For the text-containing cell, return its midpoint in [x, y] coordinate format. 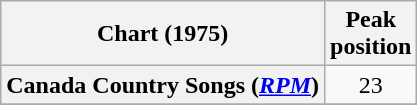
Canada Country Songs (RPM) [163, 85]
Peak position [371, 34]
23 [371, 85]
Chart (1975) [163, 34]
